Pinpoint the cell where the given text exists, returning its (x, y) midpoint coordinate. 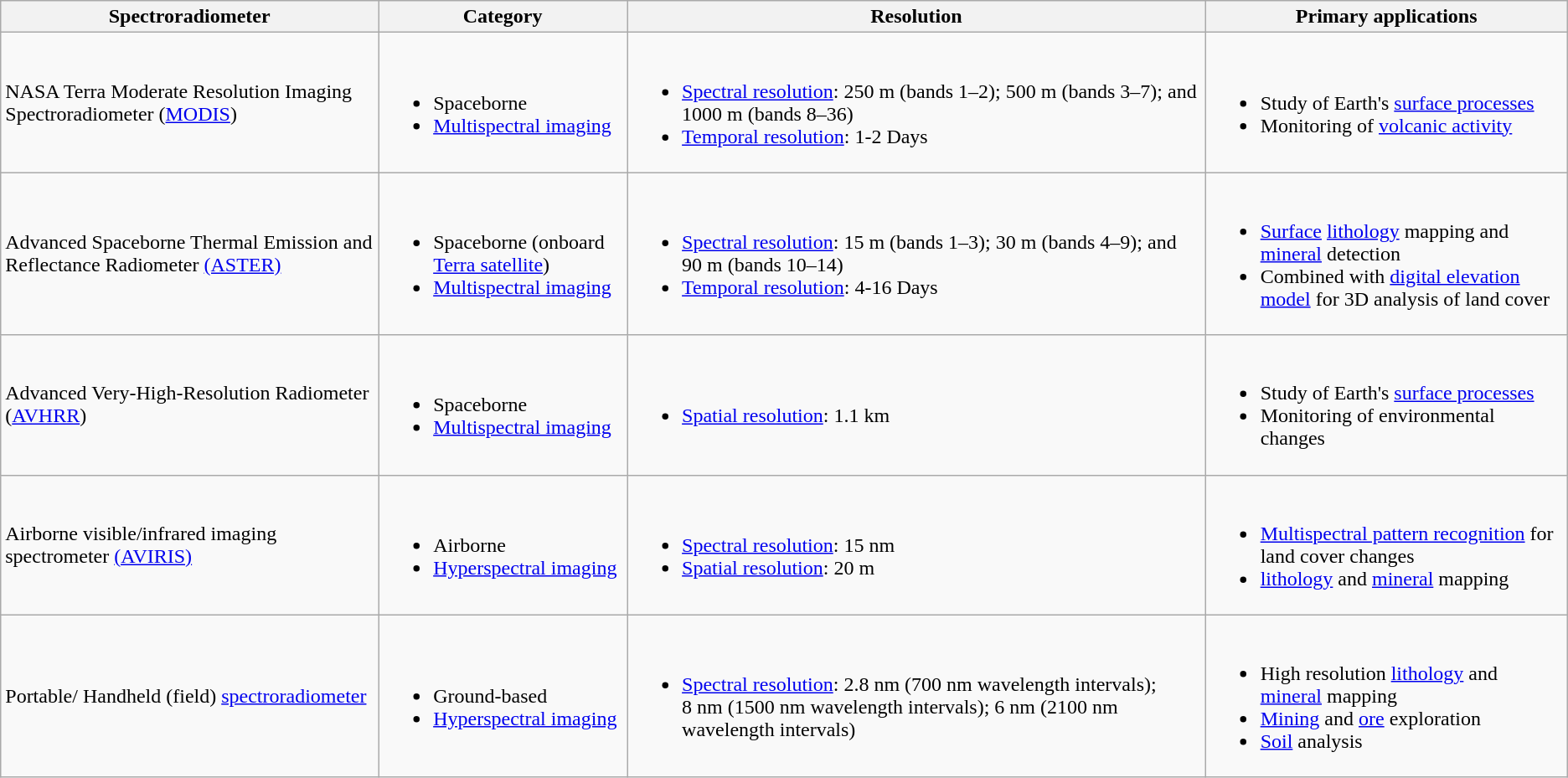
Airborne visible/infrared imaging spectrometer (AVIRIS) (189, 544)
Advanced Very-High-Resolution Radiometer (AVHRR) (189, 405)
AirborneHyperspectral imaging (503, 544)
Advanced Spaceborne Thermal Emission and Reflectance Radiometer (ASTER) (189, 254)
Spectral resolution: 2.8 nm (700 nm wavelength intervals); 8 nm (1500 nm wavelength intervals); 6 nm (2100 nm wavelength intervals) (916, 696)
Spectral resolution: 15 nmSpatial resolution: 20 m (916, 544)
Spectral resolution: 250 m (bands 1–2); 500 m (bands 3–7); and 1000 m (bands 8–36)Temporal resolution: 1-2 Days (916, 102)
Ground-basedHyperspectral imaging (503, 696)
Spectroradiometer (189, 17)
Study of Earth's surface processesMonitoring of environmental changes (1386, 405)
High resolution lithology and mineral mappingMining and ore explorationSoil analysis (1386, 696)
Primary applications (1386, 17)
NASA Terra Moderate Resolution Imaging Spectroradiometer (MODIS) (189, 102)
Spaceborne (onboard Terra satellite)Multispectral imaging (503, 254)
Portable/ Handheld (field) spectroradiometer (189, 696)
Resolution (916, 17)
Multispectral pattern recognition for land cover changeslithology and mineral mapping (1386, 544)
Spatial resolution: 1.1 km (916, 405)
Surface lithology mapping and mineral detectionCombined with digital elevation model for 3D analysis of land cover (1386, 254)
Study of Earth's surface processesMonitoring of volcanic activity (1386, 102)
Category (503, 17)
Spectral resolution: 15 m (bands 1–3); 30 m (bands 4–9); and 90 m (bands 10–14)Temporal resolution: 4-16 Days (916, 254)
